Search for the cell housing the specified text and yield its [x, y] center coordinate. 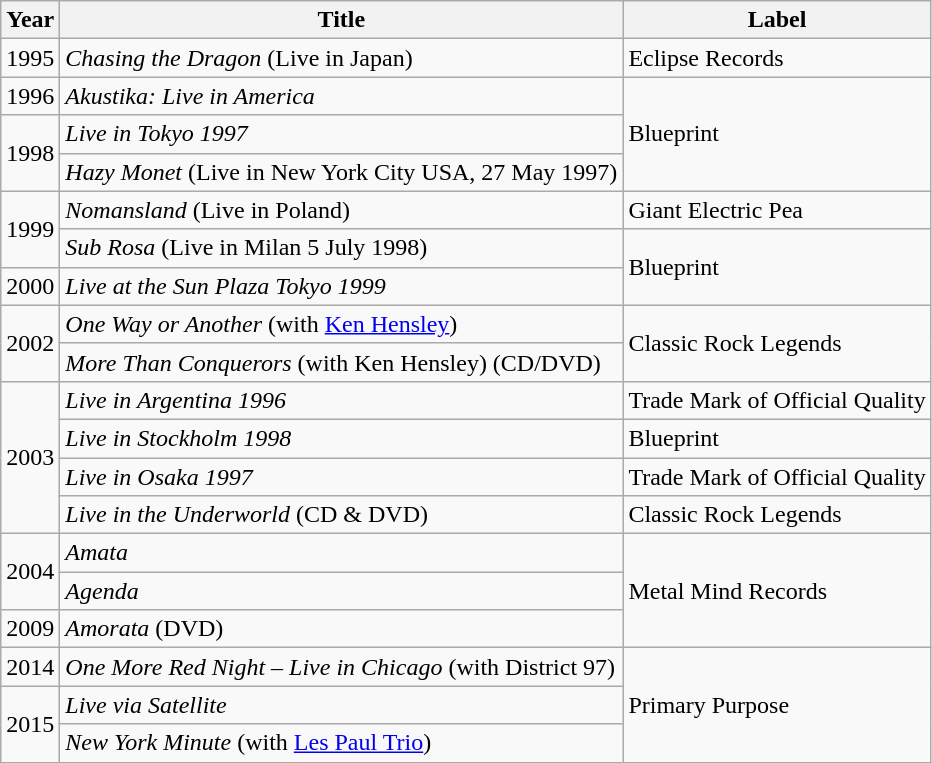
Sub Rosa (Live in Milan 5 July 1998) [342, 248]
Year [30, 20]
More Than Conquerors (with Ken Hensley) (CD/DVD) [342, 362]
Hazy Monet (Live in New York City USA, 27 May 1997) [342, 172]
Agenda [342, 591]
2002 [30, 343]
1996 [30, 96]
Label [777, 20]
2003 [30, 457]
New York Minute (with Les Paul Trio) [342, 743]
Live in Osaka 1997 [342, 477]
Chasing the Dragon (Live in Japan) [342, 58]
Live at the Sun Plaza Tokyo 1999 [342, 286]
1995 [30, 58]
2000 [30, 286]
Live in Tokyo 1997 [342, 134]
Eclipse Records [777, 58]
One More Red Night – Live in Chicago (with District 97) [342, 667]
Live in the Underworld (CD & DVD) [342, 515]
One Way or Another (with Ken Hensley) [342, 324]
Live in Stockholm 1998 [342, 438]
Amata [342, 553]
Amorata (DVD) [342, 629]
2015 [30, 724]
Akustika: Live in America [342, 96]
Live in Argentina 1996 [342, 400]
1999 [30, 229]
Title [342, 20]
Live via Satellite [342, 705]
2004 [30, 572]
Primary Purpose [777, 705]
1998 [30, 153]
2014 [30, 667]
Metal Mind Records [777, 591]
Giant Electric Pea [777, 210]
Nomansland (Live in Poland) [342, 210]
2009 [30, 629]
